Identify which cell holds the provided text, then report its [X, Y] central coordinate. 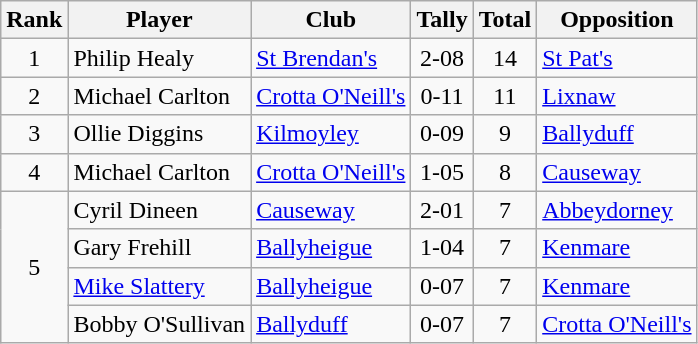
5 [34, 267]
Ollie Diggins [160, 134]
0-11 [442, 96]
St Pat's [617, 58]
2-01 [442, 210]
Cyril Dineen [160, 210]
Bobby O'Sullivan [160, 324]
9 [505, 134]
1-05 [442, 172]
11 [505, 96]
0-09 [442, 134]
1-04 [442, 248]
Philip Healy [160, 58]
St Brendan's [331, 58]
8 [505, 172]
Club [331, 20]
Total [505, 20]
Kilmoyley [331, 134]
3 [34, 134]
Abbeydorney [617, 210]
Rank [34, 20]
1 [34, 58]
14 [505, 58]
2-08 [442, 58]
Gary Frehill [160, 248]
Mike Slattery [160, 286]
4 [34, 172]
Opposition [617, 20]
2 [34, 96]
Player [160, 20]
Tally [442, 20]
Lixnaw [617, 96]
